For the text-containing cell, return its midpoint in (X, Y) coordinate format. 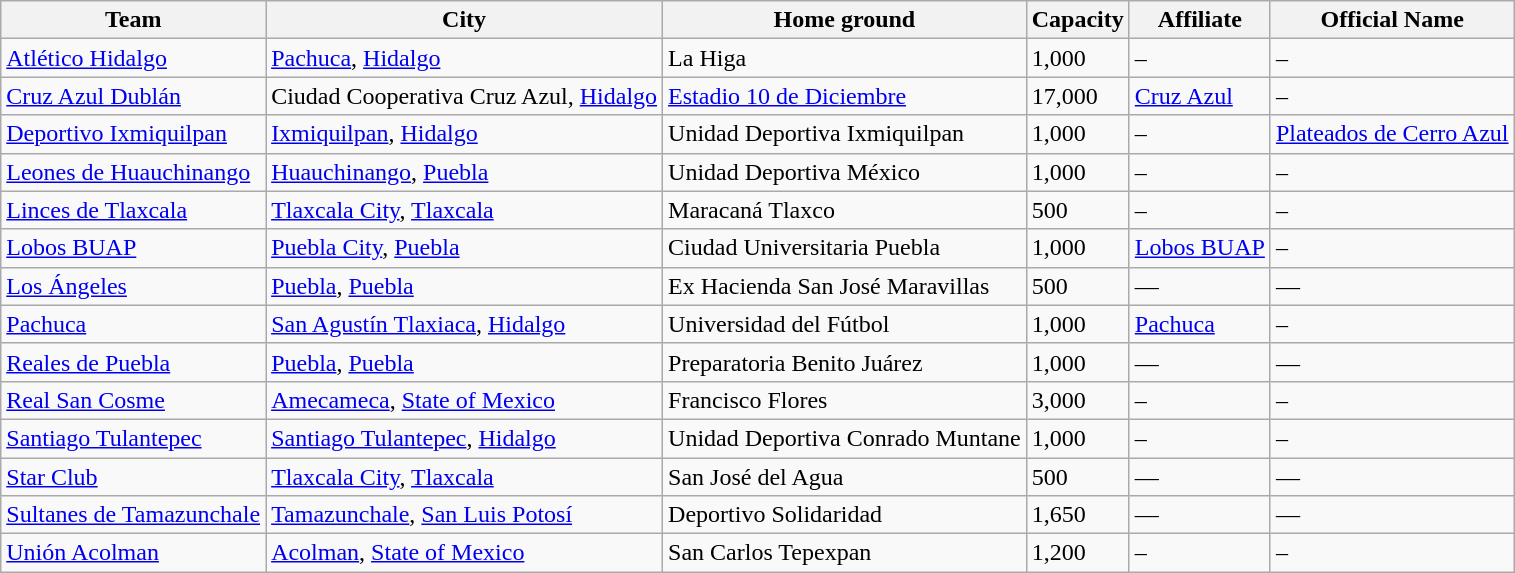
Unión Acolman (134, 553)
Ex Hacienda San José Maravillas (845, 286)
San Agustín Tlaxiaca, Hidalgo (464, 324)
Unidad Deportiva México (845, 172)
Capacity (1078, 20)
Ixmiquilpan, Hidalgo (464, 134)
Affiliate (1200, 20)
Home ground (845, 20)
Star Club (134, 477)
Ciudad Cooperativa Cruz Azul, Hidalgo (464, 96)
Universidad del Fútbol (845, 324)
Santiago Tulantepec (134, 438)
Amecameca, State of Mexico (464, 400)
Puebla City, Puebla (464, 248)
Real San Cosme (134, 400)
Preparatoria Benito Juárez (845, 362)
3,000 (1078, 400)
Leones de Huauchinango (134, 172)
Maracaná Tlaxco (845, 210)
La Higa (845, 58)
Unidad Deportiva Ixmiquilpan (845, 134)
Plateados de Cerro Azul (1392, 134)
Sultanes de Tamazunchale (134, 515)
Cruz Azul Dublán (134, 96)
Estadio 10 de Diciembre (845, 96)
Unidad Deportiva Conrado Muntane (845, 438)
San Carlos Tepexpan (845, 553)
Acolman, State of Mexico (464, 553)
San José del Agua (845, 477)
Team (134, 20)
Tamazunchale, San Luis Potosí (464, 515)
Pachuca, Hidalgo (464, 58)
Ciudad Universitaria Puebla (845, 248)
Huauchinango, Puebla (464, 172)
1,650 (1078, 515)
Santiago Tulantepec, Hidalgo (464, 438)
Francisco Flores (845, 400)
Atlético Hidalgo (134, 58)
Deportivo Solidaridad (845, 515)
Los Ángeles (134, 286)
Cruz Azul (1200, 96)
City (464, 20)
Reales de Puebla (134, 362)
17,000 (1078, 96)
Deportivo Ixmiquilpan (134, 134)
Official Name (1392, 20)
Linces de Tlaxcala (134, 210)
1,200 (1078, 553)
